Search for the cell housing the specified text and yield its [x, y] center coordinate. 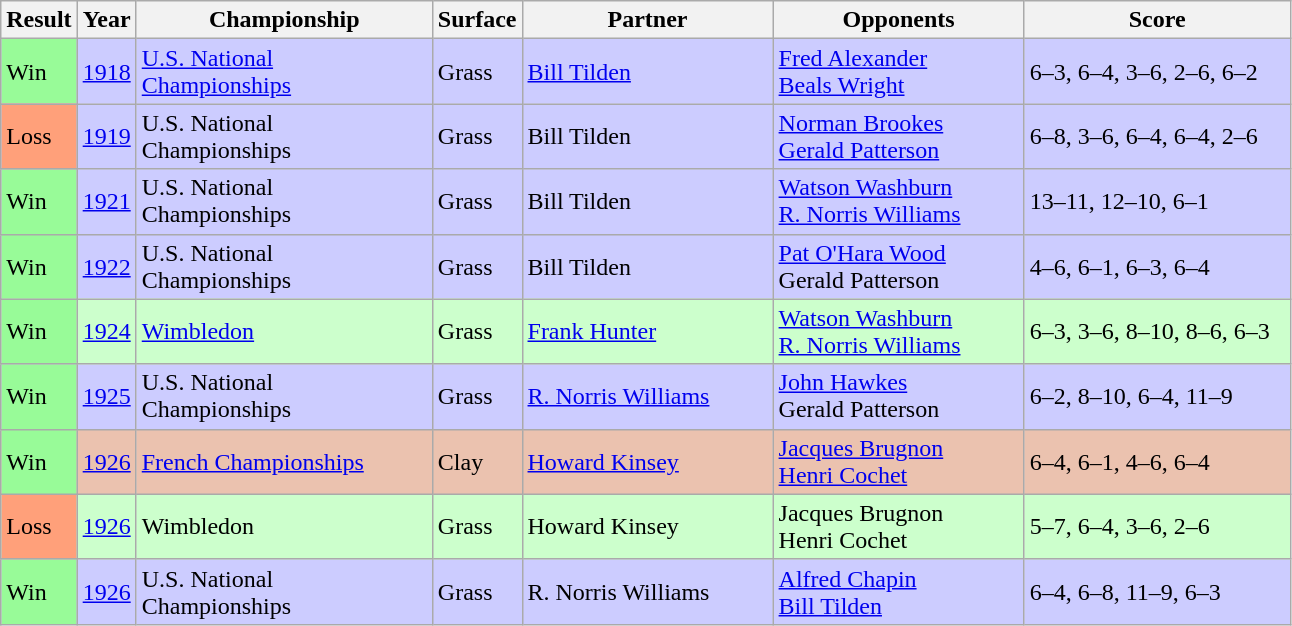
6–4, 6–8, 11–9, 6–3 [1157, 592]
1921 [106, 202]
6–8, 3–6, 6–4, 6–4, 2–6 [1157, 136]
French Championships [284, 462]
13–11, 12–10, 6–1 [1157, 202]
6–3, 6–4, 3–6, 2–6, 6–2 [1157, 72]
Norman Brookes Gerald Patterson [898, 136]
Championship [284, 20]
1919 [106, 136]
Alfred Chapin Bill Tilden [898, 592]
1918 [106, 72]
Score [1157, 20]
Fred Alexander Beals Wright [898, 72]
6–4, 6–1, 4–6, 6–4 [1157, 462]
Partner [648, 20]
4–6, 6–1, 6–3, 6–4 [1157, 266]
Year [106, 20]
Opponents [898, 20]
Result [39, 20]
John Hawkes Gerald Patterson [898, 396]
Surface [477, 20]
6–3, 3–6, 8–10, 8–6, 6–3 [1157, 332]
Clay [477, 462]
1925 [106, 396]
5–7, 6–4, 3–6, 2–6 [1157, 526]
1922 [106, 266]
Frank Hunter [648, 332]
6–2, 8–10, 6–4, 11–9 [1157, 396]
Pat O'Hara Wood Gerald Patterson [898, 266]
1924 [106, 332]
